For the text-containing cell, return its midpoint in [X, Y] coordinate format. 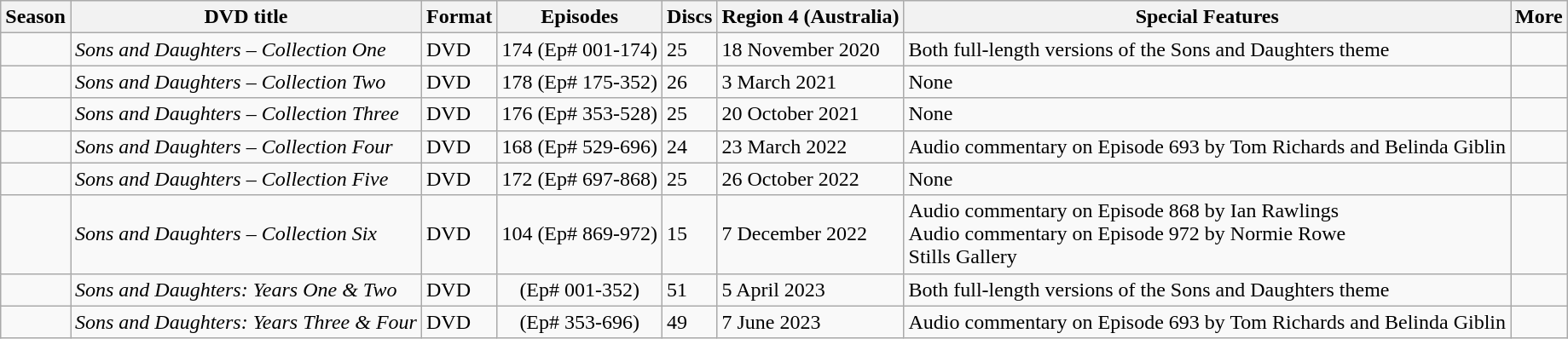
Sons and Daughters – Collection Four [246, 147]
Sons and Daughters – Collection Six [246, 234]
176 (Ep# 353-528) [580, 114]
5 April 2023 [810, 290]
26 [690, 82]
Sons and Daughters – Collection One [246, 49]
20 October 2021 [810, 114]
49 [690, 322]
Format [459, 17]
Episodes [580, 17]
3 March 2021 [810, 82]
26 October 2022 [810, 179]
168 (Ep# 529-696) [580, 147]
Audio commentary on Episode 868 by Ian RawlingsAudio commentary on Episode 972 by Normie RoweStills Gallery [1207, 234]
51 [690, 290]
Discs [690, 17]
Sons and Daughters – Collection Three [246, 114]
Sons and Daughters: Years One & Two [246, 290]
7 December 2022 [810, 234]
Sons and Daughters: Years Three & Four [246, 322]
Season [36, 17]
Sons and Daughters – Collection Two [246, 82]
24 [690, 147]
(Ep# 001-352) [580, 290]
Region 4 (Australia) [810, 17]
178 (Ep# 175-352) [580, 82]
Special Features [1207, 17]
15 [690, 234]
18 November 2020 [810, 49]
23 March 2022 [810, 147]
7 June 2023 [810, 322]
174 (Ep# 001-174) [580, 49]
104 (Ep# 869-972) [580, 234]
DVD title [246, 17]
Sons and Daughters – Collection Five [246, 179]
More [1540, 17]
(Ep# 353-696) [580, 322]
172 (Ep# 697-868) [580, 179]
